Provide the [x, y] coordinate of the cell's center where the given text is located.  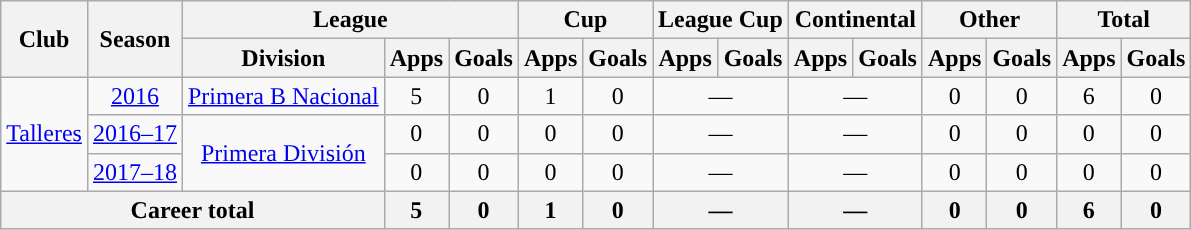
2016–17 [134, 134]
League [350, 20]
Other [989, 20]
Career total [192, 210]
Talleres [44, 134]
Total [1124, 20]
Season [134, 39]
2016 [134, 96]
Cup [585, 20]
Primera División [283, 153]
League Cup [721, 20]
Club [44, 39]
Continental [855, 20]
2017–18 [134, 172]
Division [283, 58]
Primera B Nacional [283, 96]
